From the cell containing the given text, extract its center point as [x, y] coordinate. 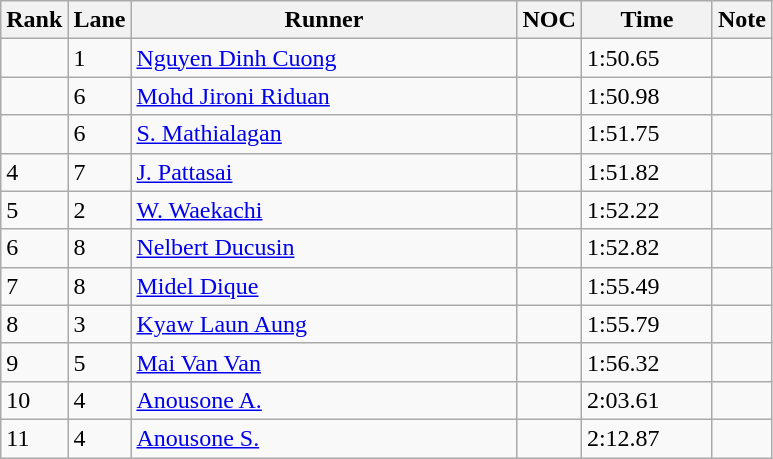
10 [34, 400]
Nguyen Dinh Cuong [324, 58]
1:52.22 [646, 210]
Midel Dique [324, 286]
1:55.49 [646, 286]
2 [100, 210]
Lane [100, 20]
Mohd Jironi Riduan [324, 96]
9 [34, 362]
1 [100, 58]
1:50.65 [646, 58]
1:50.98 [646, 96]
NOC [549, 20]
J. Pattasai [324, 172]
1:52.82 [646, 248]
W. Waekachi [324, 210]
1:56.32 [646, 362]
2:12.87 [646, 438]
1:51.75 [646, 134]
Anousone A. [324, 400]
Time [646, 20]
Kyaw Laun Aung [324, 324]
Runner [324, 20]
1:51.82 [646, 172]
2:03.61 [646, 400]
Mai Van Van [324, 362]
Rank [34, 20]
1:55.79 [646, 324]
Nelbert Ducusin [324, 248]
3 [100, 324]
S. Mathialagan [324, 134]
Note [742, 20]
Anousone S. [324, 438]
11 [34, 438]
